Return [x, y] of the center of cell containing provided text 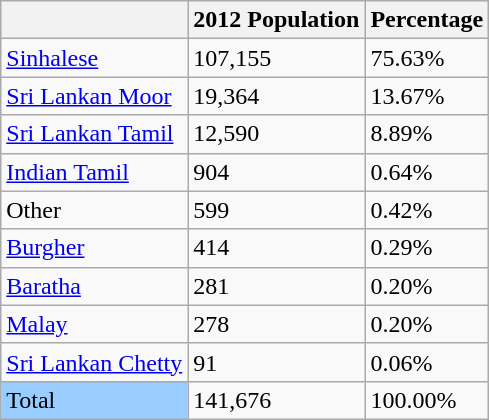
8.89% [427, 134]
107,155 [276, 58]
278 [276, 324]
904 [276, 172]
Baratha [94, 286]
Sri Lankan Moor [94, 96]
100.00% [427, 400]
75.63% [427, 58]
0.42% [427, 210]
599 [276, 210]
91 [276, 362]
Sinhalese [94, 58]
0.29% [427, 248]
Other [94, 210]
0.06% [427, 362]
Sri Lankan Tamil [94, 134]
Sri Lankan Chetty [94, 362]
13.67% [427, 96]
414 [276, 248]
Indian Tamil [94, 172]
2012 Population [276, 20]
19,364 [276, 96]
Percentage [427, 20]
Malay [94, 324]
Total [94, 400]
281 [276, 286]
0.64% [427, 172]
12,590 [276, 134]
Burgher [94, 248]
141,676 [276, 400]
